From the cell containing the given text, extract its center point as (x, y) coordinate. 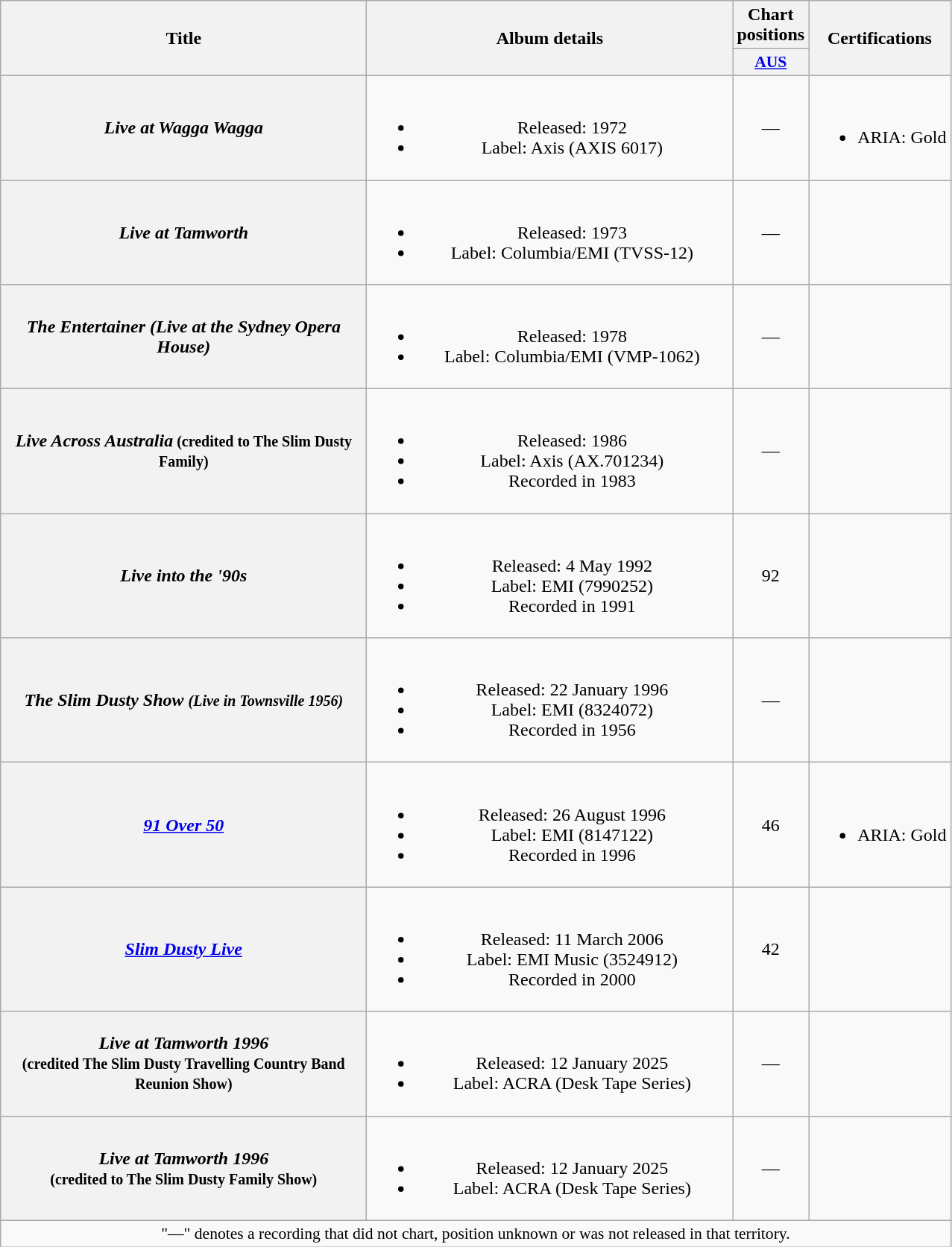
91 Over 50 (183, 824)
Live Across Australia (credited to The Slim Dusty Family) (183, 452)
Album details (550, 39)
Title (183, 39)
Live at Tamworth 1996 (credited The Slim Dusty Travelling Country Band Reunion Show) (183, 1064)
Released: 1973Label: Columbia/EMI (TVSS-12) (550, 233)
Released: 22 January 1996Label: EMI (8324072)Recorded in 1956 (550, 701)
Released: 4 May 1992Label: EMI (7990252)Recorded in 1991 (550, 575)
Released: 26 August 1996Label: EMI (8147122)Recorded in 1996 (550, 824)
Live at Tamworth 1996 (credited to The Slim Dusty Family Show) (183, 1168)
Released: 1972Label: Axis (AXIS 6017) (550, 127)
Certifications (880, 39)
46 (771, 824)
42 (771, 950)
Released: 1978Label: Columbia/EMI (VMP-1062) (550, 337)
AUS (771, 63)
Released: 11 March 2006Label: EMI Music (3524912)Recorded in 2000 (550, 950)
Live at Wagga Wagga (183, 127)
Chart positions (771, 25)
Live at Tamworth (183, 233)
"—" denotes a recording that did not chart, position unknown or was not released in that territory. (476, 1234)
Live into the '90s (183, 575)
Released: 1986Label: Axis (AX.701234)Recorded in 1983 (550, 452)
The Entertainer (Live at the Sydney Opera House) (183, 337)
The Slim Dusty Show (Live in Townsville 1956) (183, 701)
Slim Dusty Live (183, 950)
92 (771, 575)
